Scan for the cell matching the given text and deliver its (X, Y) coordinate at center. 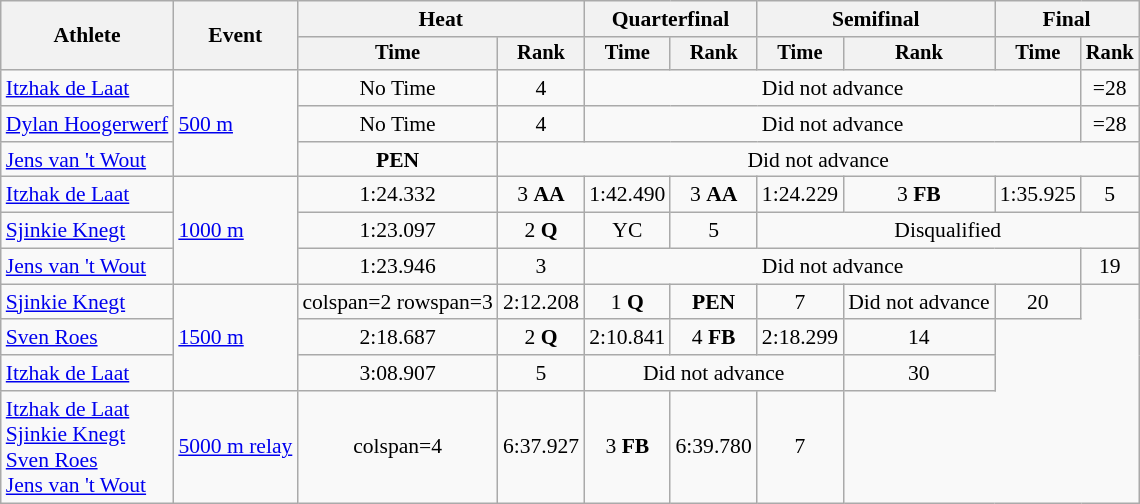
YC (627, 231)
3:08.907 (398, 373)
14 (919, 338)
Itzhak de LaatSjinkie KnegtSven RoesJens van 't Wout (88, 447)
1:35.925 (1038, 195)
Sven Roes (88, 338)
colspan=2 rowspan=3 (398, 302)
1:24.332 (398, 195)
6:39.780 (713, 447)
Heat (440, 19)
6:37.927 (541, 447)
19 (1110, 267)
1:23.097 (398, 231)
30 (919, 373)
500 m (235, 124)
1:24.229 (800, 195)
1500 m (235, 338)
2:18.687 (398, 338)
Quarterfinal (670, 19)
Dylan Hoogerwerf (88, 124)
1000 m (235, 230)
Final (1067, 19)
20 (1038, 302)
5000 m relay (235, 447)
Athlete (88, 36)
Event (235, 36)
Semifinal (876, 19)
colspan=4 (398, 447)
4 FB (713, 338)
Disqualified (948, 231)
1:42.490 (627, 195)
1 Q (627, 302)
3 (541, 267)
2:10.841 (627, 338)
1:23.946 (398, 267)
2:18.299 (800, 338)
2:12.208 (541, 302)
